From the cell containing the given text, extract its center point as (X, Y) coordinate. 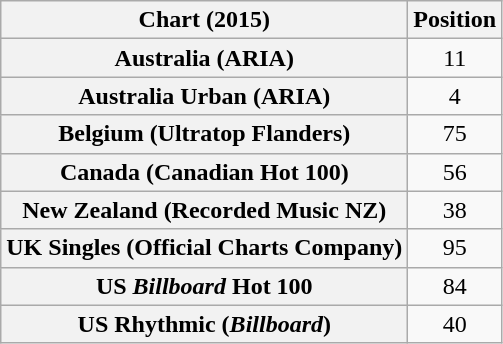
11 (455, 58)
Canada (Canadian Hot 100) (204, 172)
38 (455, 210)
Australia Urban (ARIA) (204, 96)
Chart (2015) (204, 20)
UK Singles (Official Charts Company) (204, 248)
56 (455, 172)
75 (455, 134)
Australia (ARIA) (204, 58)
84 (455, 286)
New Zealand (Recorded Music NZ) (204, 210)
Position (455, 20)
US Rhythmic (Billboard) (204, 324)
US Billboard Hot 100 (204, 286)
95 (455, 248)
40 (455, 324)
4 (455, 96)
Belgium (Ultratop Flanders) (204, 134)
